Return (X, Y) of the center of cell containing provided text 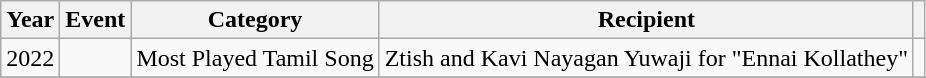
Event (96, 20)
Ztish and Kavi Nayagan Yuwaji for "Ennai Kollathey" (646, 58)
Category (255, 20)
2022 (30, 58)
Most Played Tamil Song (255, 58)
Recipient (646, 20)
Year (30, 20)
